Scan for the cell matching the given text and deliver its [X, Y] coordinate at center. 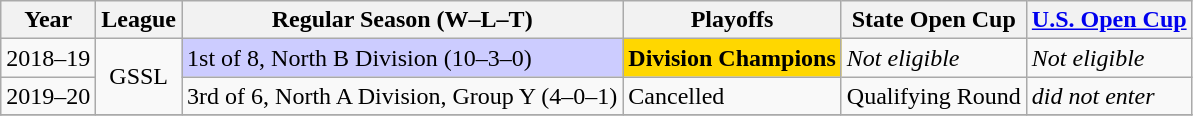
3rd of 6, North A Division, Group Y (4–0–1) [402, 96]
2018–19 [48, 58]
U.S. Open Cup [1109, 20]
Division Champions [732, 58]
1st of 8, North B Division (10–3–0) [402, 58]
Playoffs [732, 20]
State Open Cup [934, 20]
Qualifying Round [934, 96]
League [139, 20]
did not enter [1109, 96]
Cancelled [732, 96]
Regular Season (W–L–T) [402, 20]
2019–20 [48, 96]
GSSL [139, 77]
Year [48, 20]
